Pinpoint the cell where the given text exists, returning its [X, Y] midpoint coordinate. 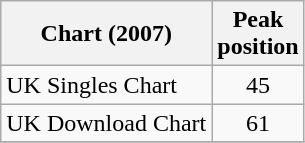
Peakposition [258, 34]
45 [258, 85]
UK Singles Chart [106, 85]
UK Download Chart [106, 123]
Chart (2007) [106, 34]
61 [258, 123]
